Return [X, Y] of the center of cell containing provided text 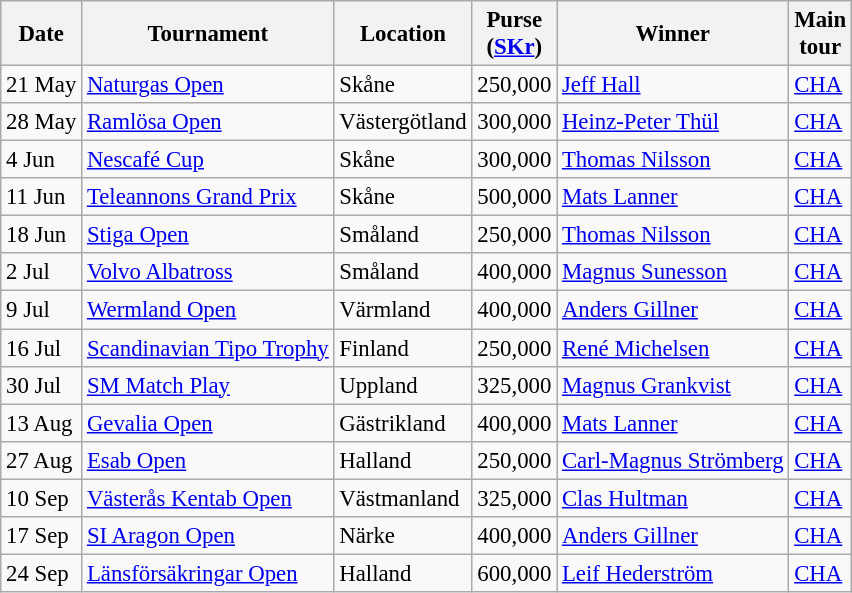
Date [42, 34]
Gästrikland [403, 423]
16 Jul [42, 348]
Wermland Open [208, 310]
21 May [42, 85]
Volvo Albatross [208, 273]
Jeff Hall [673, 85]
SI Aragon Open [208, 536]
600,000 [514, 573]
500,000 [514, 197]
Carl-Magnus Strömberg [673, 460]
17 Sep [42, 536]
Leif Hederström [673, 573]
28 May [42, 122]
Västergötland [403, 122]
René Michelsen [673, 348]
11 Jun [42, 197]
Västerås Kentab Open [208, 498]
Västmanland [403, 498]
Winner [673, 34]
Naturgas Open [208, 85]
4 Jun [42, 160]
Tournament [208, 34]
Ramlösa Open [208, 122]
Magnus Sunesson [673, 273]
Clas Hultman [673, 498]
30 Jul [42, 385]
Uppland [403, 385]
Finland [403, 348]
SM Match Play [208, 385]
Location [403, 34]
Teleannons Grand Prix [208, 197]
24 Sep [42, 573]
10 Sep [42, 498]
Scandinavian Tipo Trophy [208, 348]
Närke [403, 536]
Gevalia Open [208, 423]
Länsförsäkringar Open [208, 573]
Maintour [820, 34]
13 Aug [42, 423]
Purse(SKr) [514, 34]
2 Jul [42, 273]
Nescafé Cup [208, 160]
Värmland [403, 310]
18 Jun [42, 235]
Stiga Open [208, 235]
27 Aug [42, 460]
Magnus Grankvist [673, 385]
Heinz-Peter Thül [673, 122]
Esab Open [208, 460]
9 Jul [42, 310]
